Return [X, Y] of the center of cell containing provided text 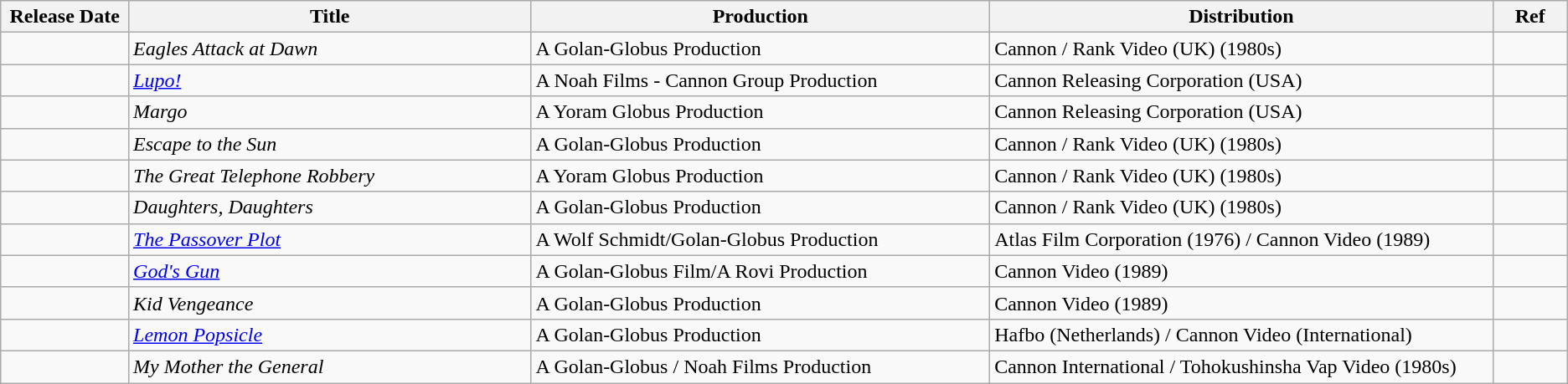
My Mother the General [330, 366]
Release Date [65, 17]
The Great Telephone Robbery [330, 176]
Title [330, 17]
Daughters, Daughters [330, 207]
God's Gun [330, 271]
A Golan-Globus Film/A Rovi Production [761, 271]
Cannon International / Tohokushinsha Vap Video (1980s) [1241, 366]
A Noah Films - Cannon Group Production [761, 80]
A Golan-Globus / Noah Films Production [761, 366]
Distribution [1241, 17]
Kid Vengeance [330, 303]
Lemon Popsicle [330, 335]
A Wolf Schmidt/Golan-Globus Production [761, 239]
Margo [330, 112]
Atlas Film Corporation (1976) / Cannon Video (1989) [1241, 239]
The Passover Plot [330, 239]
Escape to the Sun [330, 144]
Lupo! [330, 80]
Production [761, 17]
Ref [1529, 17]
Hafbo (Netherlands) / Cannon Video (International) [1241, 335]
Eagles Attack at Dawn [330, 49]
